Locate the cell with the specified text and output its [X, Y] center coordinate. 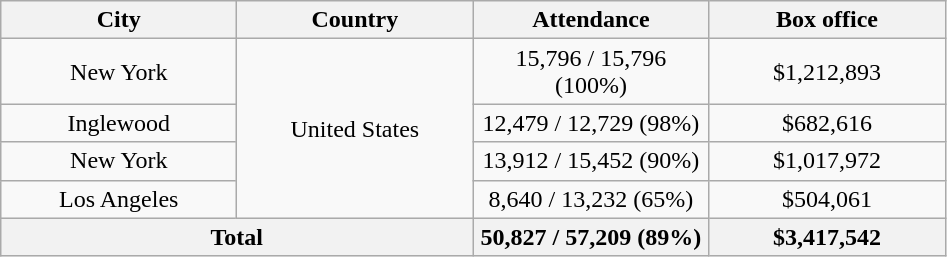
13,912 / 15,452 (90%) [591, 161]
Los Angeles [119, 199]
Inglewood [119, 123]
50,827 / 57,209 (89%) [591, 237]
8,640 / 13,232 (65%) [591, 199]
City [119, 20]
$1,212,893 [827, 72]
$682,616 [827, 123]
Attendance [591, 20]
Total [237, 237]
United States [355, 128]
15,796 / 15,796 (100%) [591, 72]
$504,061 [827, 199]
$3,417,542 [827, 237]
12,479 / 12,729 (98%) [591, 123]
Box office [827, 20]
Country [355, 20]
$1,017,972 [827, 161]
